Find where the given text appears and provide that cell's center as [X, Y] coordinate. 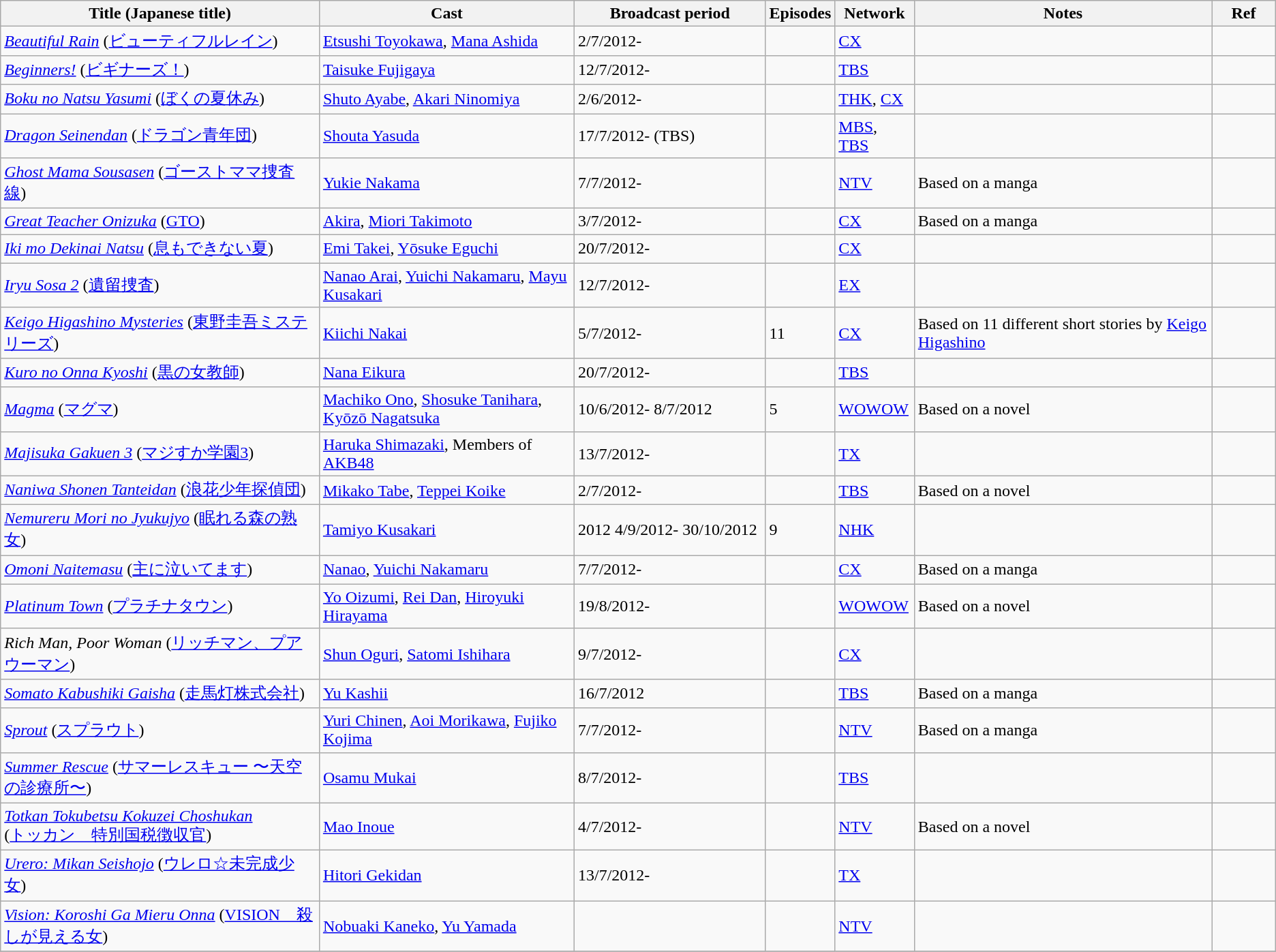
Urero: Mikan Seishojo (ウレロ☆未完成少女) [160, 876]
Taisuke Fujigaya [446, 70]
Ref [1244, 14]
Kuro no Onna Kyoshi (黒の女教師) [160, 372]
Magma (マグマ) [160, 409]
Nanao, Yuichi Nakamaru [446, 570]
10/6/2012- 8/7/2012 [669, 409]
Mao Inoue [446, 827]
Rich Man, Poor Woman (リッチマン、プアウーマン) [160, 654]
Hitori Gekidan [446, 876]
Haruka Shimazaki, Members of AKB48 [446, 454]
Great Teacher Onizuka (GTO) [160, 221]
Dragon Seinendan (ドラゴン青年団) [160, 135]
Ghost Mama Sousasen (ゴーストママ捜査線) [160, 183]
17/7/2012- (TBS) [669, 135]
Yuri Chinen, Aoi Morikawa, Fujiko Kojima [446, 731]
2012 4/9/2012- 30/10/2012 [669, 530]
Yo Oizumi, Rei Dan, Hiroyuki Hirayama [446, 606]
Osamu Mukai [446, 778]
Nobuaki Kaneko, Yu Yamada [446, 926]
Nemureru Mori no Jyukujyo (眠れる森の熟女) [160, 530]
Kiichi Nakai [446, 333]
Mikako Tabe, Teppei Koike [446, 491]
MBS, TBS [875, 135]
Based on 11 different short stories by Keigo Higashino [1063, 333]
Keigo Higashino Mysteries (東野圭吾ミステリーズ) [160, 333]
Boku no Natsu Yasumi (ぼくの夏休み) [160, 99]
Vision: Koroshi Ga Mieru Onna (VISION 殺しが見える女) [160, 926]
Sprout (スプラウト) [160, 731]
Yukie Nakama [446, 183]
Beautiful Rain (ビューティフルレイン) [160, 41]
4/7/2012- [669, 827]
Etsushi Toyokawa, Mana Ashida [446, 41]
Shuto Ayabe, Akari Ninomiya [446, 99]
3/7/2012- [669, 221]
5/7/2012- [669, 333]
2/6/2012- [669, 99]
Emi Takei, Yōsuke Eguchi [446, 249]
16/7/2012 [669, 694]
5 [800, 409]
Platinum Town (プラチナタウン) [160, 606]
9 [800, 530]
9/7/2012- [669, 654]
Machiko Ono, Shosuke Tanihara, Kyōzō Nagatsuka [446, 409]
THK, CX [875, 99]
Shouta Yasuda [446, 135]
Nanao Arai, Yuichi Nakamaru, Mayu Kusakari [446, 285]
Broadcast period [669, 14]
Akira, Miori Takimoto [446, 221]
Title (Japanese title) [160, 14]
Somato Kabushiki Gaisha (走馬灯株式会社) [160, 694]
NHK [875, 530]
Majisuka Gakuen 3 (マジすか学園3) [160, 454]
8/7/2012- [669, 778]
Shun Oguri, Satomi Ishihara [446, 654]
Naniwa Shonen Tanteidan (浪花少年探偵団) [160, 491]
Summer Rescue (サマーレスキュー 〜天空の診療所〜) [160, 778]
Episodes [800, 14]
19/8/2012- [669, 606]
Iryu Sosa 2 (遺留捜査) [160, 285]
Nana Eikura [446, 372]
Beginners! (ビギナーズ！) [160, 70]
Network [875, 14]
11 [800, 333]
Omoni Naitemasu (主に泣いてます) [160, 570]
Tamiyo Kusakari [446, 530]
Iki mo Dekinai Natsu (息もできない夏) [160, 249]
Yu Kashii [446, 694]
Totkan Tokubetsu Kokuzei Choshukan (トッカン 特別国税徴収官) [160, 827]
Notes [1063, 14]
EX [875, 285]
Cast [446, 14]
